Capture the cell that displays the provided text and extract its [x, y] central coordinate. 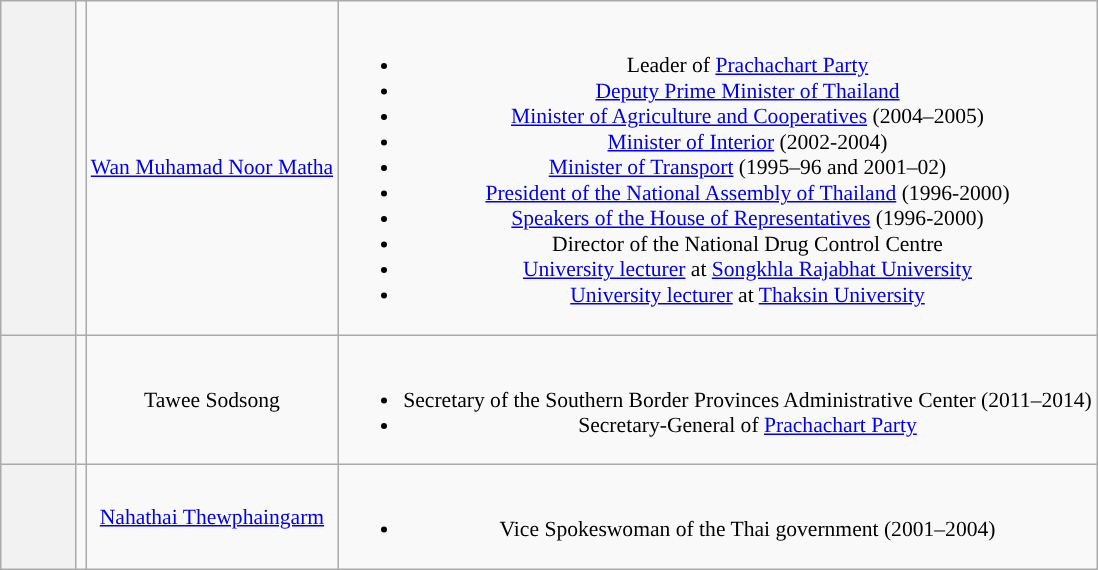
Tawee Sodsong [212, 400]
Nahathai Thewphaingarm [212, 517]
Secretary of the Southern Border Provinces Administrative Center (2011–2014)Secretary-General of Prachachart Party [718, 400]
Vice Spokeswoman of the Thai government (2001–2004) [718, 517]
Wan Muhamad Noor Matha [212, 168]
